For the text-containing cell, return its midpoint in [x, y] coordinate format. 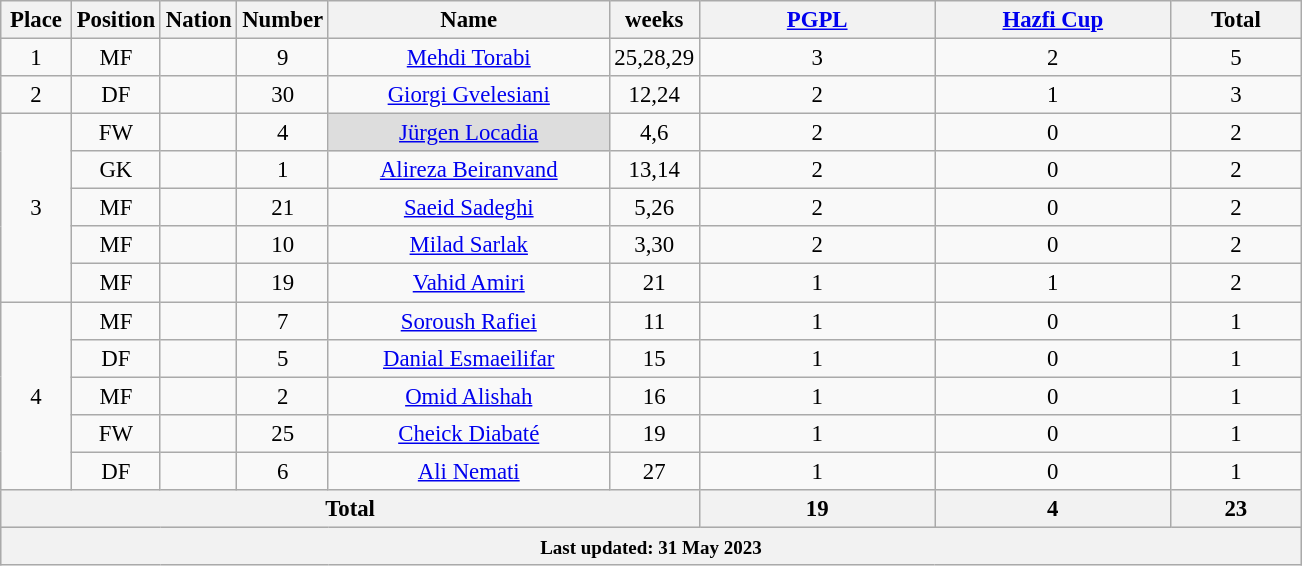
GK [116, 170]
Last updated: 31 May 2023 [651, 546]
30 [283, 95]
Place [36, 20]
Danial Esmaeilifar [468, 358]
Giorgi Gvelesiani [468, 95]
Omid Alishah [468, 396]
Vahid Amiri [468, 283]
11 [654, 321]
16 [654, 396]
weeks [654, 20]
9 [283, 58]
Number [283, 20]
3,30 [654, 245]
Jürgen Locadia [468, 133]
Position [116, 20]
7 [283, 321]
Alireza Beiranvand [468, 170]
Name [468, 20]
Nation [198, 20]
10 [283, 245]
23 [1236, 509]
Cheick Diabaté [468, 433]
4,6 [654, 133]
Mehdi Torabi [468, 58]
27 [654, 471]
15 [654, 358]
13,14 [654, 170]
Hazfi Cup [1053, 20]
Milad Sarlak [468, 245]
PGPL [817, 20]
Ali Nemati [468, 471]
12,24 [654, 95]
Soroush Rafiei [468, 321]
Saeid Sadeghi [468, 208]
5,26 [654, 208]
25,28,29 [654, 58]
6 [283, 471]
25 [283, 433]
